Pinpoint the cell where the given text exists, returning its [X, Y] midpoint coordinate. 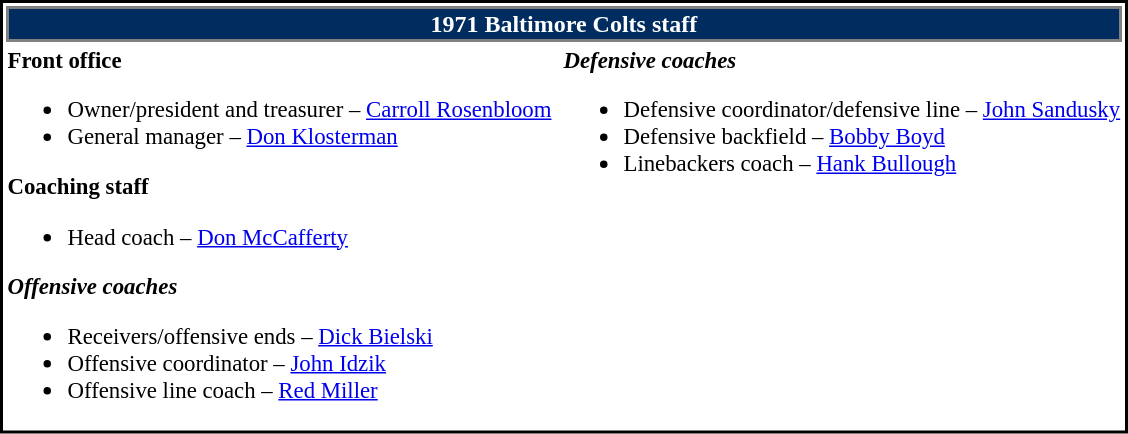
1971 Baltimore Colts staff [564, 24]
Defensive coachesDefensive coordinator/defensive line – John SanduskyDefensive backfield – Bobby BoydLinebackers coach – Hank Bullough [842, 236]
